Capture the cell that displays the provided text and extract its (x, y) central coordinate. 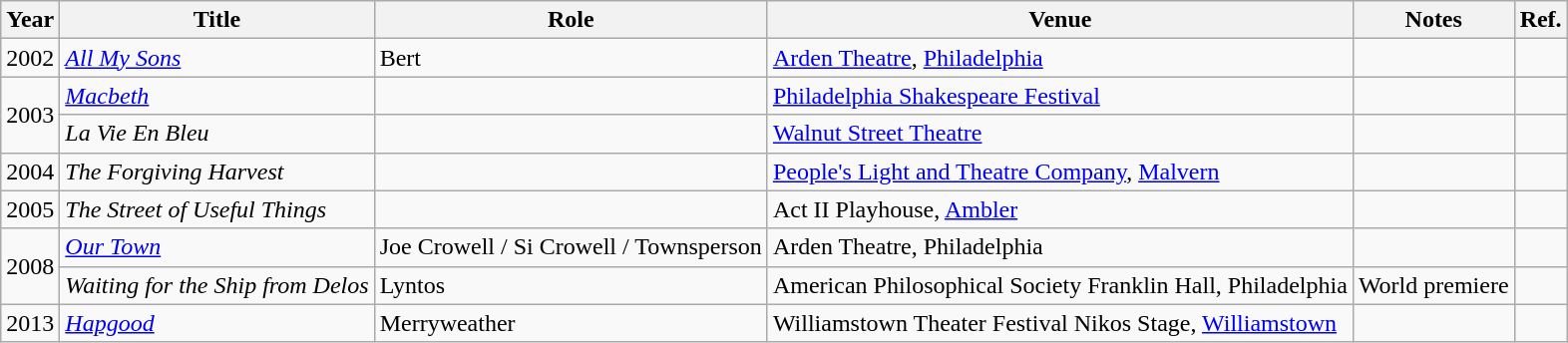
2005 (30, 209)
La Vie En Bleu (217, 134)
The Forgiving Harvest (217, 171)
Merryweather (571, 323)
Title (217, 20)
Venue (1059, 20)
Role (571, 20)
Waiting for the Ship from Delos (217, 285)
People's Light and Theatre Company, Malvern (1059, 171)
Ref. (1540, 20)
Act II Playhouse, Ambler (1059, 209)
Walnut Street Theatre (1059, 134)
Philadelphia Shakespeare Festival (1059, 96)
2013 (30, 323)
2003 (30, 115)
Joe Crowell / Si Crowell / Townsperson (571, 247)
Macbeth (217, 96)
Our Town (217, 247)
2002 (30, 58)
Hapgood (217, 323)
Bert (571, 58)
Lyntos (571, 285)
World premiere (1433, 285)
Williamstown Theater Festival Nikos Stage, Williamstown (1059, 323)
Notes (1433, 20)
American Philosophical Society Franklin Hall, Philadelphia (1059, 285)
2008 (30, 266)
Year (30, 20)
The Street of Useful Things (217, 209)
All My Sons (217, 58)
2004 (30, 171)
